For the text-containing cell, return its midpoint in [x, y] coordinate format. 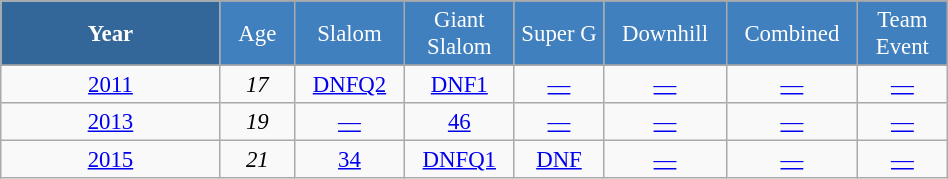
Combined [792, 34]
Age [257, 34]
DNF [559, 160]
2013 [110, 122]
Team Event [903, 34]
Year [110, 34]
DNF1 [459, 85]
19 [257, 122]
2015 [110, 160]
GiantSlalom [459, 34]
Downhill [665, 34]
Slalom [350, 34]
Super G [559, 34]
17 [257, 85]
2011 [110, 85]
DNFQ2 [350, 85]
21 [257, 160]
46 [459, 122]
DNFQ1 [459, 160]
34 [350, 160]
